Extract the (X, Y) coordinate from the center of the cell holding the provided text.  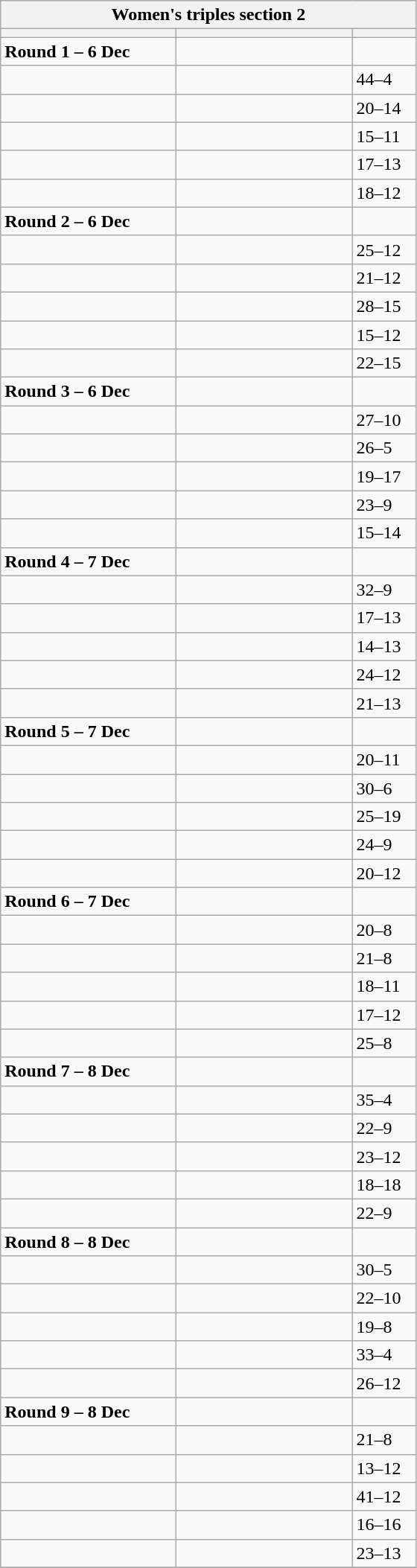
24–9 (384, 845)
20–12 (384, 873)
Round 8 – 8 Dec (89, 1241)
32–9 (384, 590)
26–12 (384, 1383)
19–17 (384, 477)
18–12 (384, 193)
23–12 (384, 1156)
20–11 (384, 759)
22–10 (384, 1298)
Round 9 – 8 Dec (89, 1412)
23–9 (384, 505)
21–12 (384, 278)
Round 5 – 7 Dec (89, 731)
Round 1 – 6 Dec (89, 51)
30–5 (384, 1270)
Round 4 – 7 Dec (89, 561)
15–12 (384, 334)
20–8 (384, 930)
28–15 (384, 306)
Women's triples section 2 (208, 15)
33–4 (384, 1355)
26–5 (384, 448)
14–13 (384, 646)
24–12 (384, 675)
Round 6 – 7 Dec (89, 902)
27–10 (384, 420)
13–12 (384, 1468)
20–14 (384, 108)
19–8 (384, 1327)
17–12 (384, 1015)
15–11 (384, 136)
18–11 (384, 987)
23–13 (384, 1553)
25–8 (384, 1043)
15–14 (384, 533)
44–4 (384, 80)
Round 3 – 6 Dec (89, 392)
Round 7 – 8 Dec (89, 1071)
41–12 (384, 1497)
Round 2 – 6 Dec (89, 221)
22–15 (384, 363)
21–13 (384, 703)
25–19 (384, 817)
18–18 (384, 1185)
35–4 (384, 1100)
16–16 (384, 1525)
25–12 (384, 249)
30–6 (384, 788)
